Locate the cell with the specified text and output its [x, y] center coordinate. 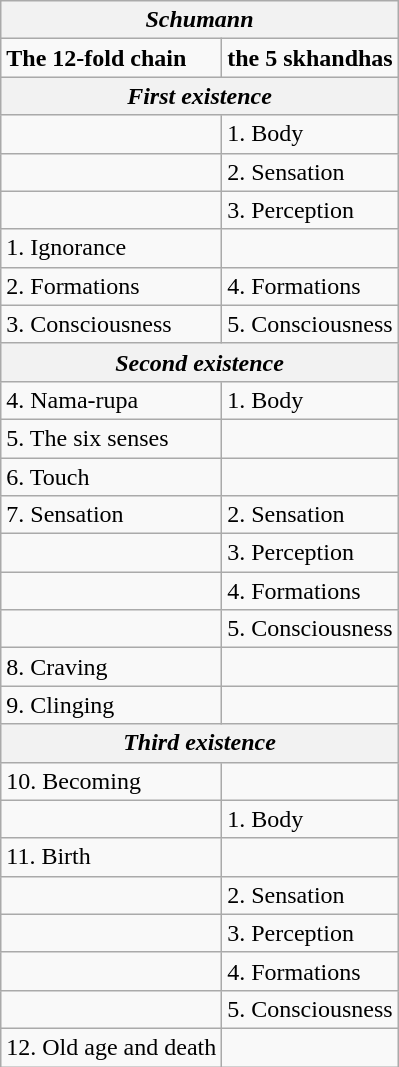
the 5 skhandhas [310, 58]
2. Formations [112, 286]
Schumann [200, 20]
6. Touch [112, 477]
1. Ignorance [112, 248]
7. Sensation [112, 515]
First existence [200, 96]
10. Becoming [112, 781]
9. Clinging [112, 705]
The 12-fold chain [112, 58]
12. Old age and death [112, 1047]
11. Birth [112, 857]
Second existence [200, 362]
3. Consciousness [112, 324]
4. Nama-rupa [112, 400]
Third existence [200, 743]
5. The six senses [112, 438]
8. Craving [112, 667]
